Return [x, y] of the center of cell containing provided text 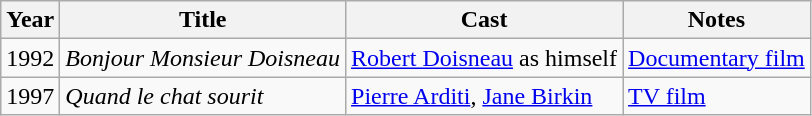
Notes [717, 20]
Quand le chat sourit [203, 96]
1997 [30, 96]
Year [30, 20]
Bonjour Monsieur Doisneau [203, 58]
1992 [30, 58]
Cast [484, 20]
Title [203, 20]
Documentary film [717, 58]
TV film [717, 96]
Pierre Arditi, Jane Birkin [484, 96]
Robert Doisneau as himself [484, 58]
